Locate the cell with the specified text and output its (x, y) center coordinate. 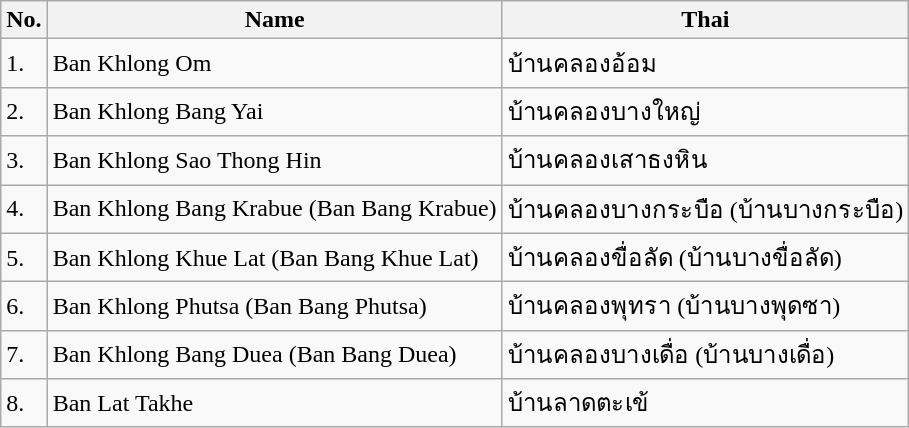
3. (24, 160)
Ban Lat Takhe (274, 404)
Ban Khlong Om (274, 64)
Name (274, 20)
8. (24, 404)
Ban Khlong Sao Thong Hin (274, 160)
บ้านคลองขื่อลัด (บ้านบางขื่อลัด) (706, 258)
บ้านคลองบางกระบือ (บ้านบางกระบือ) (706, 208)
7. (24, 354)
5. (24, 258)
No. (24, 20)
Ban Khlong Bang Krabue (Ban Bang Krabue) (274, 208)
บ้านคลองบางเดื่อ (บ้านบางเดื่อ) (706, 354)
1. (24, 64)
บ้านคลองอ้อม (706, 64)
บ้านคลองพุทรา (บ้านบางพุดซา) (706, 306)
Ban Khlong Phutsa (Ban Bang Phutsa) (274, 306)
บ้านคลองบางใหญ่ (706, 112)
Ban Khlong Khue Lat (Ban Bang Khue Lat) (274, 258)
4. (24, 208)
บ้านคลองเสาธงหิน (706, 160)
บ้านลาดตะเข้ (706, 404)
Thai (706, 20)
Ban Khlong Bang Yai (274, 112)
6. (24, 306)
2. (24, 112)
Ban Khlong Bang Duea (Ban Bang Duea) (274, 354)
